Return (x, y) of the center of cell containing provided text 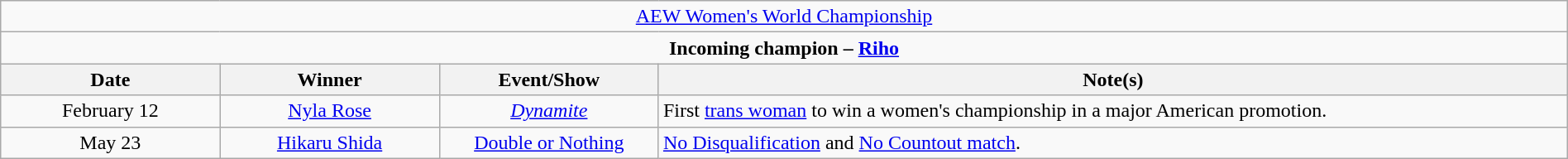
February 12 (111, 111)
AEW Women's World Championship (784, 17)
No Disqualification and No Countout match. (1113, 142)
Incoming champion – Riho (784, 48)
Double or Nothing (549, 142)
Date (111, 79)
Nyla Rose (329, 111)
Event/Show (549, 79)
Dynamite (549, 111)
May 23 (111, 142)
First trans woman to win a women's championship in a major American promotion. (1113, 111)
Winner (329, 79)
Note(s) (1113, 79)
Hikaru Shida (329, 142)
